Extract the [x, y] coordinate from the center of the cell holding the provided text.  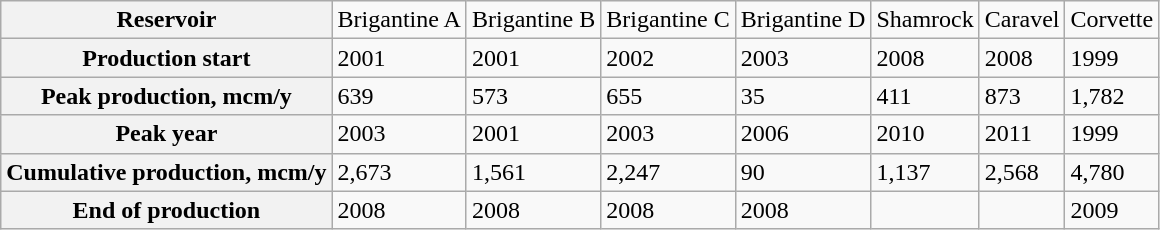
411 [925, 96]
35 [803, 96]
2,568 [1022, 172]
639 [399, 96]
Brigantine D [803, 20]
90 [803, 172]
4,780 [1112, 172]
Brigantine C [668, 20]
Brigantine A [399, 20]
2011 [1022, 134]
573 [533, 96]
2006 [803, 134]
Peak production, mcm/y [166, 96]
655 [668, 96]
1,782 [1112, 96]
Peak year [166, 134]
Brigantine B [533, 20]
2,673 [399, 172]
2009 [1112, 210]
Reservoir [166, 20]
Caravel [1022, 20]
2002 [668, 58]
2,247 [668, 172]
Production start [166, 58]
Corvette [1112, 20]
873 [1022, 96]
Cumulative production, mcm/y [166, 172]
End of production [166, 210]
1,561 [533, 172]
Shamrock [925, 20]
2010 [925, 134]
1,137 [925, 172]
